Return [x, y] of the center of cell containing provided text 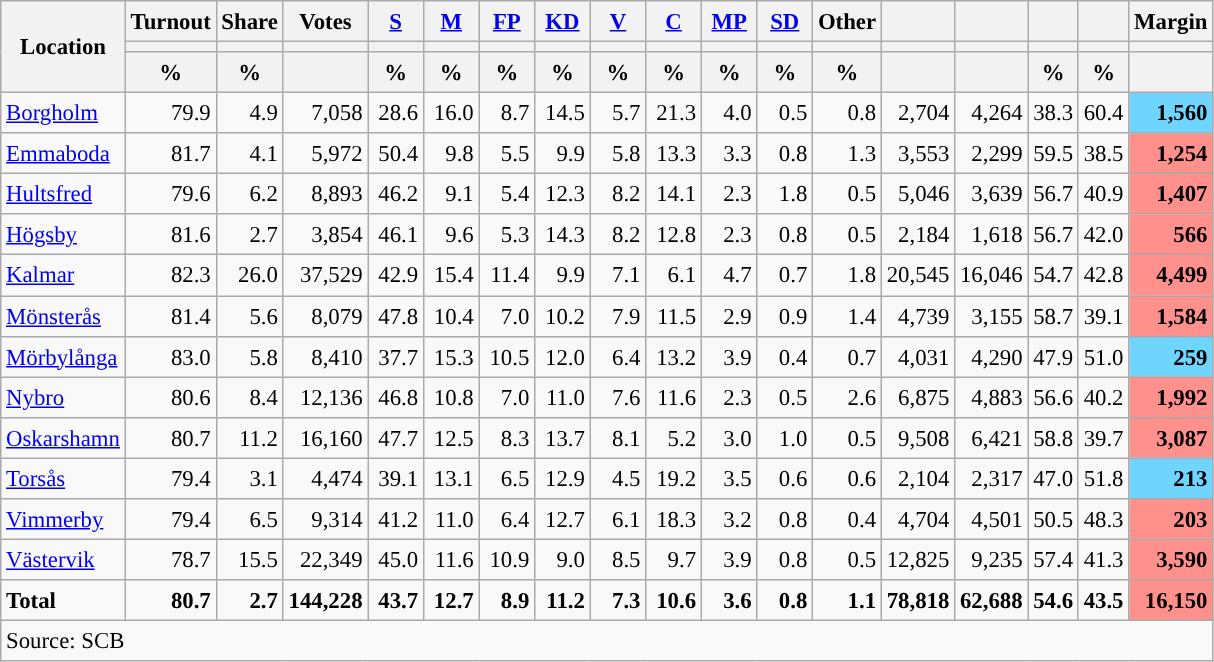
79.6 [170, 194]
8.9 [507, 600]
Turnout [170, 22]
7.6 [618, 398]
3.3 [729, 154]
45.0 [396, 560]
40.2 [1103, 398]
16,046 [992, 276]
Source: SCB [607, 640]
58.7 [1053, 316]
15.3 [451, 356]
1.3 [848, 154]
8.3 [507, 438]
5.5 [507, 154]
Västervik [63, 560]
144,228 [326, 600]
13.3 [674, 154]
80.6 [170, 398]
13.1 [451, 478]
10.4 [451, 316]
82.3 [170, 276]
10.2 [563, 316]
57.4 [1053, 560]
16,150 [1171, 600]
8,410 [326, 356]
259 [1171, 356]
3.0 [729, 438]
47.8 [396, 316]
1,992 [1171, 398]
78,818 [918, 600]
7.9 [618, 316]
MP [729, 22]
C [674, 22]
4,739 [918, 316]
9.0 [563, 560]
41.2 [396, 520]
4,499 [1171, 276]
46.1 [396, 234]
6,875 [918, 398]
7,058 [326, 114]
9.7 [674, 560]
50.4 [396, 154]
58.8 [1053, 438]
20,545 [918, 276]
10.8 [451, 398]
4,031 [918, 356]
5,972 [326, 154]
14.1 [674, 194]
2,184 [918, 234]
KD [563, 22]
2,704 [918, 114]
12.5 [451, 438]
7.3 [618, 600]
4.1 [250, 154]
3,639 [992, 194]
4.7 [729, 276]
Emmaboda [63, 154]
5.3 [507, 234]
4,883 [992, 398]
16,160 [326, 438]
Hultsfred [63, 194]
51.0 [1103, 356]
3,553 [918, 154]
13.2 [674, 356]
6.2 [250, 194]
1,584 [1171, 316]
59.5 [1053, 154]
1,254 [1171, 154]
8.4 [250, 398]
Margin [1171, 22]
2,299 [992, 154]
5.4 [507, 194]
4.5 [618, 478]
Torsås [63, 478]
Nybro [63, 398]
54.6 [1053, 600]
8.5 [618, 560]
9,235 [992, 560]
47.7 [396, 438]
5.6 [250, 316]
4,501 [992, 520]
12.0 [563, 356]
3,087 [1171, 438]
1,407 [1171, 194]
1.4 [848, 316]
56.6 [1053, 398]
43.5 [1103, 600]
Kalmar [63, 276]
4,704 [918, 520]
8,893 [326, 194]
81.7 [170, 154]
5,046 [918, 194]
14.3 [563, 234]
Location [63, 47]
Votes [326, 22]
2,317 [992, 478]
40.9 [1103, 194]
3.5 [729, 478]
8,079 [326, 316]
6,421 [992, 438]
81.6 [170, 234]
1,618 [992, 234]
7.1 [618, 276]
3,854 [326, 234]
4,474 [326, 478]
15.5 [250, 560]
16.0 [451, 114]
2,104 [918, 478]
5.2 [674, 438]
11.4 [507, 276]
8.1 [618, 438]
9.8 [451, 154]
9,314 [326, 520]
Vimmerby [63, 520]
54.7 [1053, 276]
50.5 [1053, 520]
37.7 [396, 356]
48.3 [1103, 520]
10.9 [507, 560]
47.0 [1053, 478]
42.0 [1103, 234]
SD [785, 22]
213 [1171, 478]
Share [250, 22]
83.0 [170, 356]
51.8 [1103, 478]
19.2 [674, 478]
12.9 [563, 478]
46.8 [396, 398]
18.3 [674, 520]
37,529 [326, 276]
0.9 [785, 316]
203 [1171, 520]
566 [1171, 234]
5.7 [618, 114]
12.8 [674, 234]
26.0 [250, 276]
81.4 [170, 316]
79.9 [170, 114]
Mörbylånga [63, 356]
FP [507, 22]
62,688 [992, 600]
3,155 [992, 316]
Borgholm [63, 114]
S [396, 22]
4.9 [250, 114]
2.9 [729, 316]
21.3 [674, 114]
4,264 [992, 114]
42.9 [396, 276]
Högsby [63, 234]
M [451, 22]
1,560 [1171, 114]
9,508 [918, 438]
3.6 [729, 600]
78.7 [170, 560]
Total [63, 600]
60.4 [1103, 114]
V [618, 22]
42.8 [1103, 276]
10.5 [507, 356]
10.6 [674, 600]
1.1 [848, 600]
28.6 [396, 114]
1.0 [785, 438]
Oskarshamn [63, 438]
4,290 [992, 356]
4.0 [729, 114]
14.5 [563, 114]
38.3 [1053, 114]
3,590 [1171, 560]
Mönsterås [63, 316]
15.4 [451, 276]
22,349 [326, 560]
9.6 [451, 234]
39.7 [1103, 438]
3.2 [729, 520]
3.1 [250, 478]
9.1 [451, 194]
41.3 [1103, 560]
12,825 [918, 560]
2.6 [848, 398]
38.5 [1103, 154]
47.9 [1053, 356]
11.5 [674, 316]
43.7 [396, 600]
13.7 [563, 438]
12,136 [326, 398]
8.7 [507, 114]
12.3 [563, 194]
46.2 [396, 194]
Other [848, 22]
